Extract the [x, y] coordinate from the center of the cell holding the provided text.  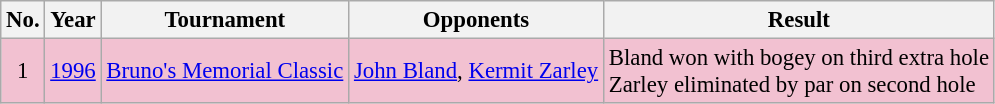
Bruno's Memorial Classic [225, 72]
No. [23, 20]
John Bland, Kermit Zarley [476, 72]
1996 [73, 72]
Bland won with bogey on third extra holeZarley eliminated by par on second hole [798, 72]
1 [23, 72]
Year [73, 20]
Opponents [476, 20]
Tournament [225, 20]
Result [798, 20]
